Extract the [x, y] coordinate from the center of the cell holding the provided text.  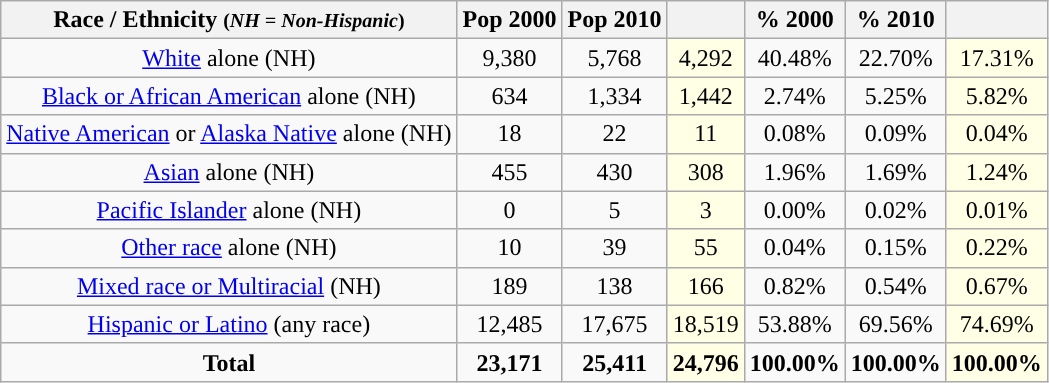
Total [229, 362]
5.25% [896, 96]
39 [614, 248]
0.15% [896, 248]
11 [706, 134]
22 [614, 134]
0.01% [996, 210]
430 [614, 172]
25,411 [614, 362]
Race / Ethnicity (NH = Non-Hispanic) [229, 20]
55 [706, 248]
0.67% [996, 286]
189 [510, 286]
634 [510, 96]
9,380 [510, 58]
Black or African American alone (NH) [229, 96]
1.96% [794, 172]
138 [614, 286]
23,171 [510, 362]
1.69% [896, 172]
Hispanic or Latino (any race) [229, 324]
53.88% [794, 324]
10 [510, 248]
0.09% [896, 134]
74.69% [996, 324]
0.02% [896, 210]
12,485 [510, 324]
17,675 [614, 324]
4,292 [706, 58]
0.82% [794, 286]
0.54% [896, 286]
5,768 [614, 58]
0.00% [794, 210]
0.22% [996, 248]
5 [614, 210]
% 2010 [896, 20]
1,334 [614, 96]
1.24% [996, 172]
5.82% [996, 96]
17.31% [996, 58]
69.56% [896, 324]
Pacific Islander alone (NH) [229, 210]
1,442 [706, 96]
40.48% [794, 58]
166 [706, 286]
308 [706, 172]
% 2000 [794, 20]
Pop 2010 [614, 20]
0.08% [794, 134]
White alone (NH) [229, 58]
455 [510, 172]
18,519 [706, 324]
0 [510, 210]
18 [510, 134]
Pop 2000 [510, 20]
3 [706, 210]
Asian alone (NH) [229, 172]
Native American or Alaska Native alone (NH) [229, 134]
Other race alone (NH) [229, 248]
24,796 [706, 362]
22.70% [896, 58]
Mixed race or Multiracial (NH) [229, 286]
2.74% [794, 96]
